Search for the cell housing the specified text and yield its (X, Y) center coordinate. 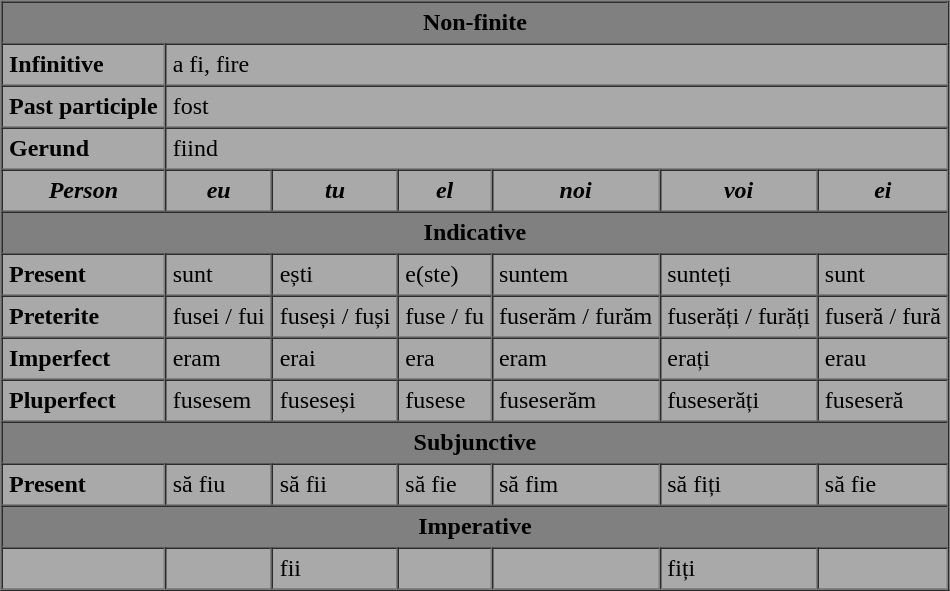
să fiți (739, 485)
ești (335, 275)
erai (335, 359)
fii (335, 569)
fost (556, 107)
Subjunctive (476, 443)
el (445, 191)
e(ste) (445, 275)
Past participle (84, 107)
eu (218, 191)
tu (335, 191)
noi (575, 191)
Gerund (84, 149)
să fim (575, 485)
a fi, fire (556, 65)
Pluperfect (84, 401)
suntem (575, 275)
Infinitive (84, 65)
fuseseră (882, 401)
fuserăm / furăm (575, 317)
Imperfect (84, 359)
fusei / fui (218, 317)
fusese (445, 401)
Non-finite (476, 23)
fuseră / fură (882, 317)
fuserăți / furăți (739, 317)
sunteți (739, 275)
Imperative (476, 527)
să fiu (218, 485)
era (445, 359)
Indicative (476, 233)
Person (84, 191)
voi (739, 191)
ei (882, 191)
fiți (739, 569)
fuseși / fuși (335, 317)
Preterite (84, 317)
fusesem (218, 401)
să fii (335, 485)
erați (739, 359)
fuseserăți (739, 401)
fuse / fu (445, 317)
fiind (556, 149)
fuseserăm (575, 401)
fuseseși (335, 401)
erau (882, 359)
